Find where the given text appears and provide that cell's center as (x, y) coordinate. 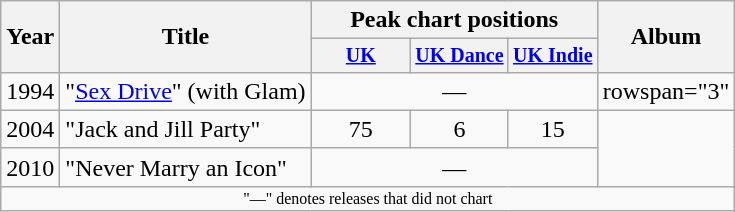
"—" denotes releases that did not chart (368, 198)
UK Dance (460, 56)
"Sex Drive" (with Glam) (186, 91)
"Jack and Jill Party" (186, 129)
rowspan="3" (666, 91)
75 (360, 129)
Album (666, 37)
15 (552, 129)
Year (30, 37)
"Never Marry an Icon" (186, 167)
Peak chart positions (454, 20)
6 (460, 129)
1994 (30, 91)
UK (360, 56)
2004 (30, 129)
Title (186, 37)
2010 (30, 167)
UK Indie (552, 56)
